Return the (X, Y) coordinate for the center point of the cell that contains the specified text.  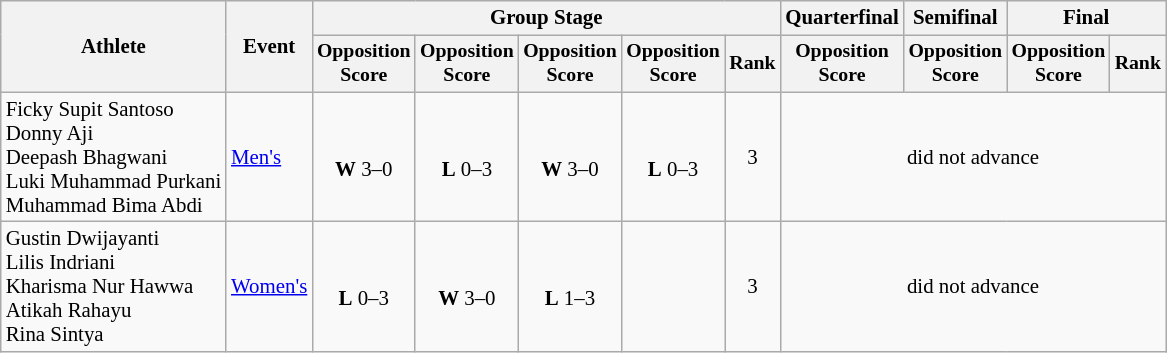
Final (1086, 18)
Gustin DwijayantiLilis IndrianiKharisma Nur HawwaAtikah RahayuRina Sintya (114, 287)
Women's (269, 287)
Quarterfinal (842, 18)
Men's (269, 157)
L 1–3 (570, 287)
Athlete (114, 46)
Ficky Supit SantosoDonny AjiDeepash BhagwaniLuki Muhammad PurkaniMuhammad Bima Abdi (114, 157)
Semifinal (956, 18)
Group Stage (546, 18)
Event (269, 46)
